Determine the (x, y) coordinate at the center of the cell enclosing the given text.  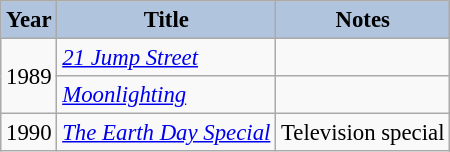
The Earth Day Special (166, 133)
Year (29, 20)
Notes (363, 20)
1990 (29, 133)
Moonlighting (166, 95)
1989 (29, 76)
Television special (363, 133)
Title (166, 20)
21 Jump Street (166, 58)
